Provide the (X, Y) coordinate of the cell's center where the given text is located.  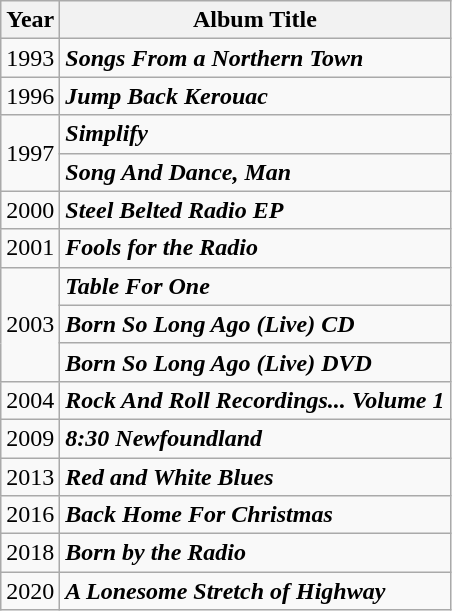
2020 (30, 591)
8:30 Newfoundland (255, 438)
2000 (30, 210)
1993 (30, 58)
Song And Dance, Man (255, 172)
1996 (30, 96)
Born So Long Ago (Live) DVD (255, 362)
Table For One (255, 286)
2016 (30, 515)
Born by the Radio (255, 553)
2009 (30, 438)
2013 (30, 477)
Back Home For Christmas (255, 515)
Rock And Roll Recordings... Volume 1 (255, 400)
2004 (30, 400)
2003 (30, 324)
Songs From a Northern Town (255, 58)
Simplify (255, 134)
2001 (30, 248)
Born So Long Ago (Live) CD (255, 324)
2018 (30, 553)
Jump Back Kerouac (255, 96)
1997 (30, 153)
Year (30, 20)
Steel Belted Radio EP (255, 210)
A Lonesome Stretch of Highway (255, 591)
Red and White Blues (255, 477)
Fools for the Radio (255, 248)
Album Title (255, 20)
